Determine the (x, y) coordinate at the center of the cell enclosing the given text.  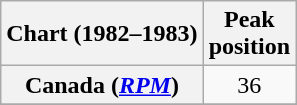
Canada (RPM) (102, 85)
Chart (1982–1983) (102, 34)
36 (249, 85)
Peakposition (249, 34)
